Identify which cell holds the provided text, then report its (x, y) central coordinate. 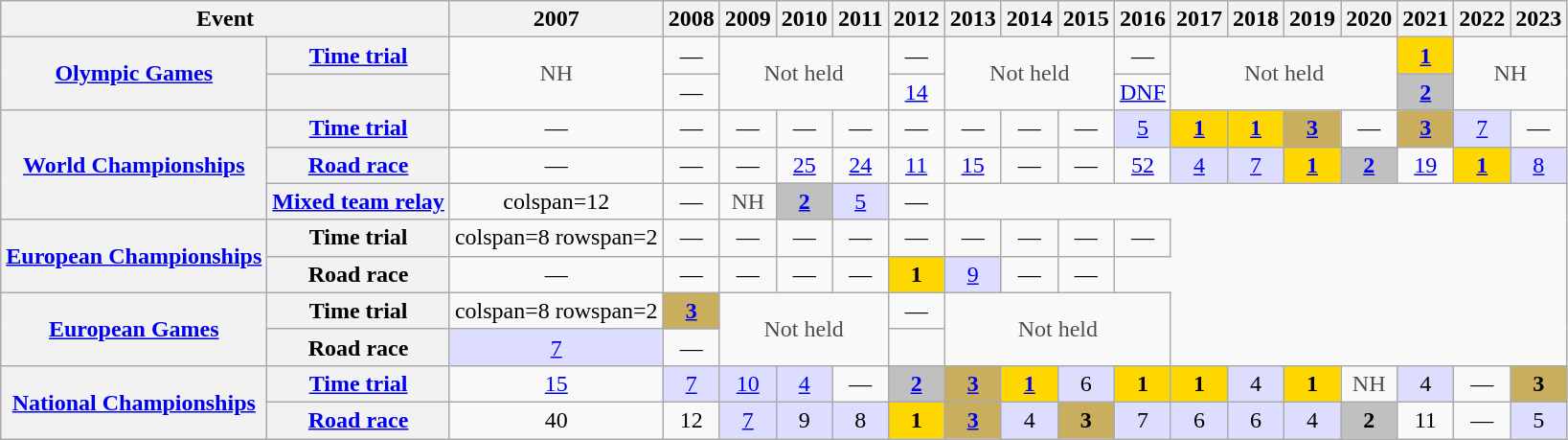
2020 (1370, 19)
2016 (1142, 19)
2021 (1425, 19)
2019 (1312, 19)
colspan=12 (556, 201)
19 (1425, 165)
40 (556, 420)
European Games (134, 329)
2011 (860, 19)
10 (747, 383)
2022 (1483, 19)
National Championships (134, 402)
12 (692, 420)
2023 (1538, 19)
2015 (1086, 19)
2013 (973, 19)
Olympic Games (134, 74)
2009 (747, 19)
2012 (916, 19)
2007 (556, 19)
2014 (1029, 19)
European Championships (134, 256)
Event (226, 19)
25 (805, 165)
24 (860, 165)
2008 (692, 19)
2010 (805, 19)
World Championships (134, 165)
52 (1142, 165)
Mixed team relay (358, 201)
14 (916, 92)
DNF (1142, 92)
2018 (1255, 19)
2017 (1199, 19)
